Return [x, y] of the center of cell containing provided text 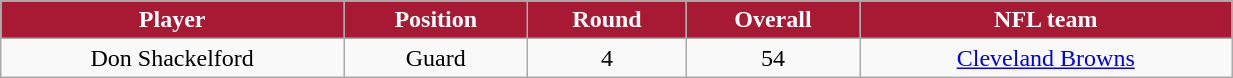
NFL team [1046, 20]
54 [773, 58]
Overall [773, 20]
Player [172, 20]
Don Shackelford [172, 58]
4 [607, 58]
Round [607, 20]
Position [436, 20]
Cleveland Browns [1046, 58]
Guard [436, 58]
